Detect which cell encompasses the target text, then output its [X, Y] center coordinate. 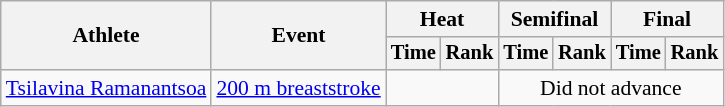
Event [298, 36]
Heat [442, 19]
Semifinal [554, 19]
Athlete [106, 36]
200 m breaststroke [298, 88]
Final [667, 19]
Did not advance [610, 88]
Tsilavina Ramanantsoa [106, 88]
